Detect which cell encompasses the target text, then output its [x, y] center coordinate. 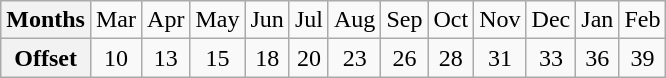
26 [404, 58]
May [218, 20]
20 [308, 58]
23 [354, 58]
Jun [267, 20]
33 [551, 58]
Mar [116, 20]
Oct [451, 20]
15 [218, 58]
Feb [642, 20]
Aug [354, 20]
10 [116, 58]
Jan [598, 20]
Nov [500, 20]
13 [166, 58]
Jul [308, 20]
Months [46, 20]
Apr [166, 20]
28 [451, 58]
Offset [46, 58]
31 [500, 58]
39 [642, 58]
Sep [404, 20]
Dec [551, 20]
36 [598, 58]
18 [267, 58]
